Return (X, Y) of the center of cell containing provided text 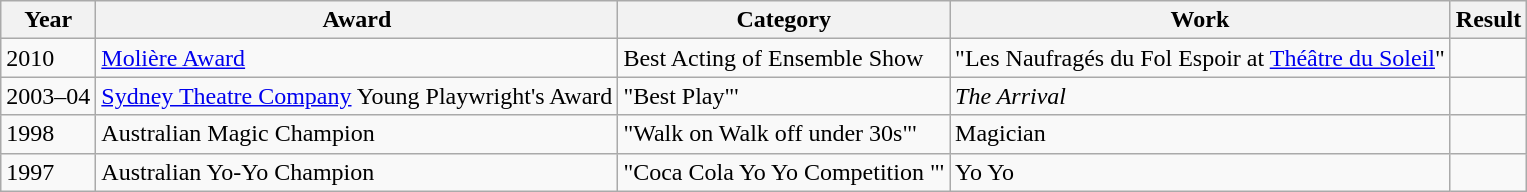
Category (784, 20)
Result (1488, 20)
Best Acting of Ensemble Show (784, 58)
"Les Naufragés du Fol Espoir at Théâtre du Soleil" (1200, 58)
Sydney Theatre Company Young Playwright's Award (357, 96)
1998 (48, 134)
1997 (48, 172)
Australian Magic Champion (357, 134)
Award (357, 20)
Year (48, 20)
Yo Yo (1200, 172)
Molière Award (357, 58)
Australian Yo-Yo Champion (357, 172)
2003–04 (48, 96)
"Walk on Walk off under 30s"' (784, 134)
"Coca Cola Yo Yo Competition "' (784, 172)
"Best Play"' (784, 96)
2010 (48, 58)
The Arrival (1200, 96)
Magician (1200, 134)
Work (1200, 20)
